Locate the cell with the specified text and output its (x, y) center coordinate. 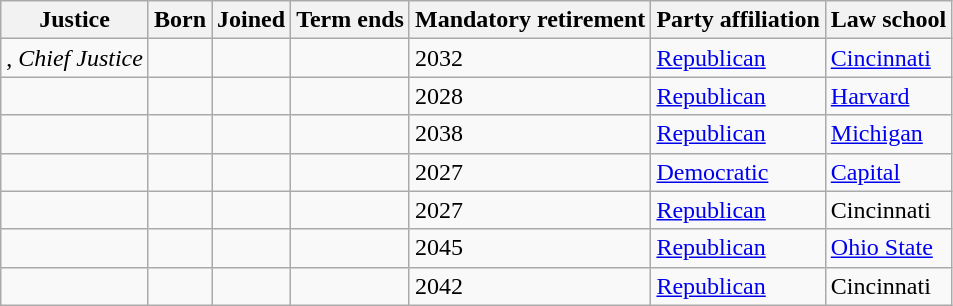
Party affiliation (738, 20)
2028 (530, 96)
Michigan (888, 134)
, Chief Justice (75, 58)
Democratic (738, 172)
Justice (75, 20)
Born (180, 20)
2045 (530, 248)
Term ends (350, 20)
Harvard (888, 96)
Ohio State (888, 248)
Capital (888, 172)
Mandatory retirement (530, 20)
2038 (530, 134)
2032 (530, 58)
Joined (252, 20)
2042 (530, 286)
Law school (888, 20)
